Return (X, Y) of the center of cell containing provided text 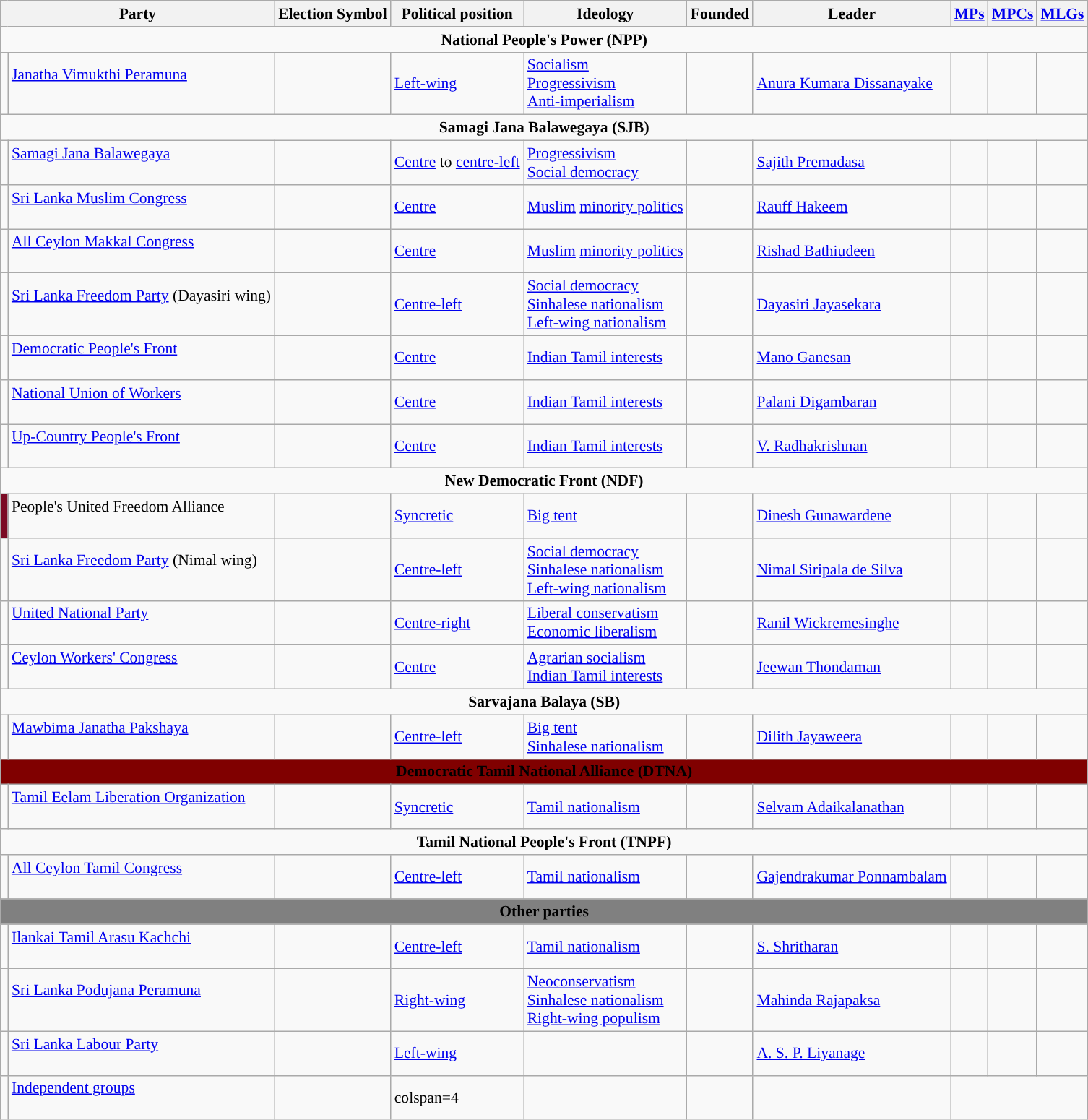
S. Shritharan (851, 947)
Ranil Wickremesinghe (851, 623)
Democratic People's Front (142, 358)
Party (137, 14)
MLGs (1062, 14)
Liberal conservatismEconomic liberalism (605, 623)
Other parties (545, 912)
Dilith Jayaweera (851, 737)
Big tentSinhalese nationalism (605, 737)
National People's Power (NPP) (545, 40)
ProgressivismSocial democracy (605, 163)
Samagi Jana Balawegaya (142, 163)
Sarvajana Balaya (SB) (545, 702)
Election Symbol (332, 14)
Rauff Hakeem (851, 207)
Right-wing (457, 1000)
Agrarian socialismIndian Tamil interests (605, 668)
Tamil National People's Front (TNPF) (545, 842)
People's United Freedom Alliance (142, 516)
Sri Lanka Muslim Congress (142, 207)
MPs (970, 14)
Sri Lanka Labour Party (142, 1054)
Jeewan Thondaman (851, 668)
Sri Lanka Freedom Party (Nimal wing) (142, 569)
Nimal Siripala de Silva (851, 569)
Tamil Eelam Liberation Organization (142, 806)
MPCs (1013, 14)
Ceylon Workers' Congress (142, 668)
New Democratic Front (NDF) (545, 481)
All Ceylon Makkal Congress (142, 251)
colspan=4 (457, 1097)
Palani Digambaran (851, 402)
All Ceylon Tamil Congress (142, 877)
Samagi Jana Balawegaya (SJB) (545, 128)
Sri Lanka Freedom Party (Dayasiri wing) (142, 305)
SocialismProgressivismAnti-imperialism (605, 84)
Political position (457, 14)
Dinesh Gunawardene (851, 516)
Mano Ganesan (851, 358)
Sajith Premadasa (851, 163)
Rishad Bathiudeen (851, 251)
Founded (720, 14)
Democratic Tamil National Alliance (DTNA) (545, 772)
Leader (851, 14)
Ideology (605, 14)
Mahinda Rajapaksa (851, 1000)
A. S. P. Liyanage (851, 1054)
V. Radhakrishnan (851, 447)
Ilankai Tamil Arasu Kachchi (142, 947)
Mawbima Janatha Pakshaya (142, 737)
Gajendrakumar Ponnambalam (851, 877)
United National Party (142, 623)
Selvam Adaikalanathan (851, 806)
NeoconservatismSinhalese nationalismRight-wing populism (605, 1000)
Anura Kumara Dissanayake (851, 84)
Dayasiri Jayasekara (851, 305)
Centre-right (457, 623)
Up-Country People's Front (142, 447)
Centre to centre-left (457, 163)
National Union of Workers (142, 402)
Sri Lanka Podujana Peramuna (142, 1000)
Big tent (605, 516)
Janatha Vimukthi Peramuna (142, 84)
Independent groups (142, 1097)
